Scan for the cell matching the given text and deliver its [x, y] coordinate at center. 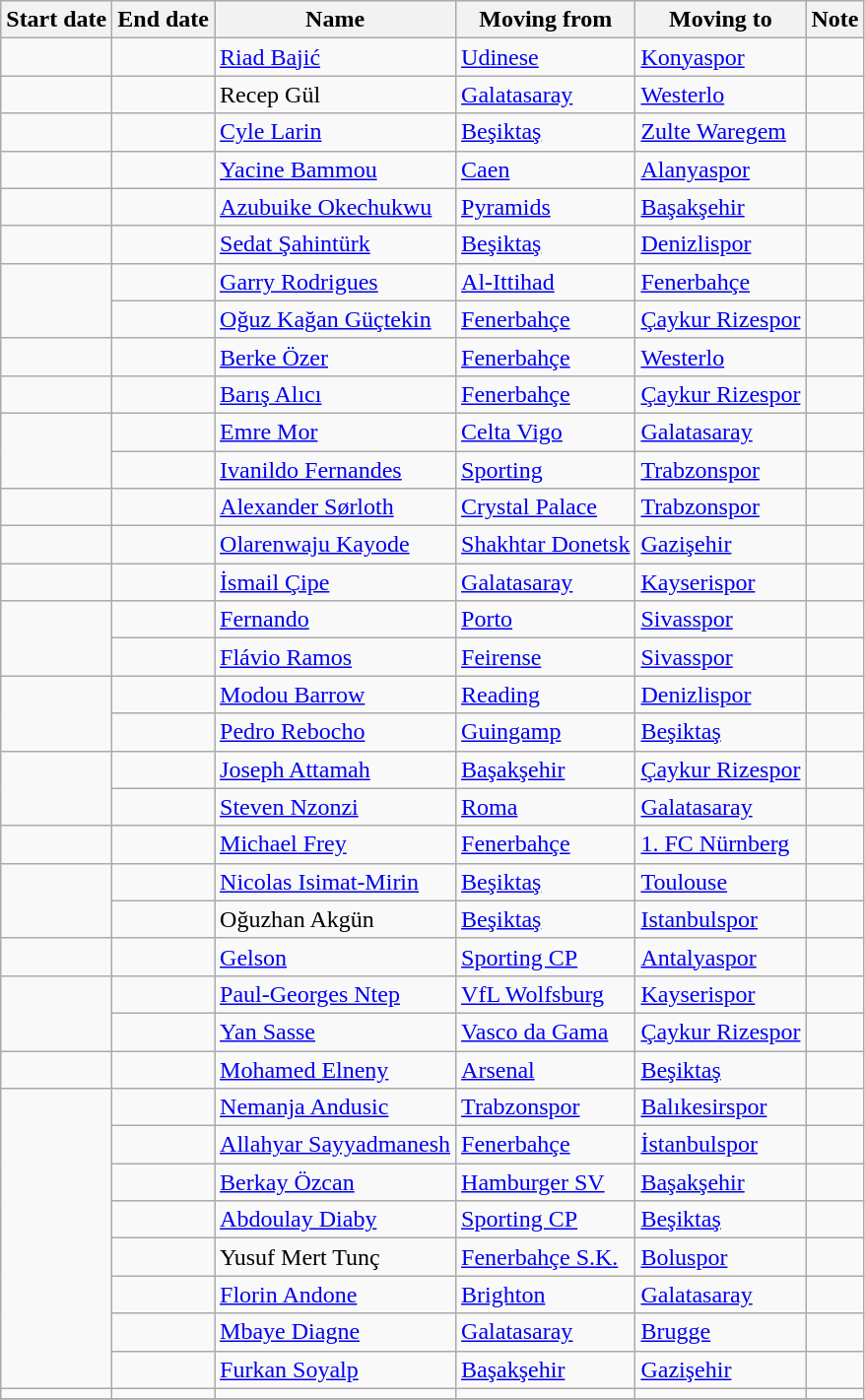
Balıkesirspor [721, 1107]
Fenerbahçe S.K. [546, 1257]
Nicolas Isimat-Mirin [335, 882]
Garry Rodrigues [335, 282]
Fernando [335, 620]
Porto [546, 620]
Berke Özer [335, 357]
Modou Barrow [335, 695]
Roma [546, 807]
Reading [546, 695]
Oğuz Kağan Güçtekin [335, 319]
Yan Sasse [335, 1032]
Cyle Larin [335, 132]
Hamburger SV [546, 1182]
Olarenwaju Kayode [335, 545]
Pyramids [546, 207]
Gelson [335, 957]
Mbaye Diagne [335, 1332]
Istanbulspor [721, 919]
Ivanildo Fernandes [335, 470]
Alexander Sørloth [335, 507]
Mohamed Elneny [335, 1069]
İsmail Çipe [335, 582]
Sedat Şahintürk [335, 244]
Riad Bajić [335, 57]
İstanbulspor [721, 1145]
Alanyaspor [721, 169]
Caen [546, 169]
Vasco da Gama [546, 1032]
Start date [57, 20]
Al-Ittihad [546, 282]
Yacine Bammou [335, 169]
Moving to [721, 20]
VfL Wolfsburg [546, 994]
Joseph Attamah [335, 769]
Furkan Soyalp [335, 1369]
Brighton [546, 1295]
Recep Gül [335, 95]
Zulte Waregem [721, 132]
Boluspor [721, 1257]
Flávio Ramos [335, 657]
Sporting [546, 470]
Azubuike Okechukwu [335, 207]
Feirense [546, 657]
Pedro Rebocho [335, 732]
Crystal Palace [546, 507]
Oğuzhan Akgün [335, 919]
Brugge [721, 1332]
Konyaspor [721, 57]
Paul-Georges Ntep [335, 994]
Berkay Özcan [335, 1182]
Moving from [546, 20]
Guingamp [546, 732]
Nemanja Andusic [335, 1107]
Shakhtar Donetsk [546, 545]
Steven Nzonzi [335, 807]
Barış Alıcı [335, 394]
Allahyar Sayyadmanesh [335, 1145]
Toulouse [721, 882]
Udinese [546, 57]
Abdoulay Diaby [335, 1220]
End date [164, 20]
Arsenal [546, 1069]
Name [335, 20]
Yusuf Mert Tunç [335, 1257]
1. FC Nürnberg [721, 844]
Michael Frey [335, 844]
Antalyaspor [721, 957]
Celta Vigo [546, 432]
Emre Mor [335, 432]
Note [835, 20]
Florin Andone [335, 1295]
